Locate the cell with the specified text and output its (X, Y) center coordinate. 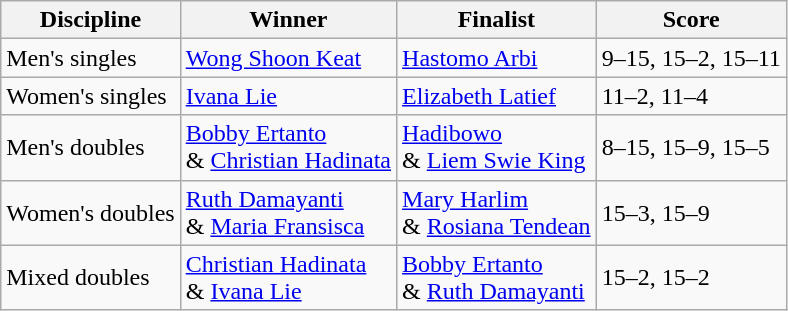
Bobby Ertanto & Christian Hadinata (288, 148)
Wong Shoon Keat (288, 58)
Elizabeth Latief (497, 96)
Men's doubles (90, 148)
9–15, 15–2, 15–11 (691, 58)
Ivana Lie (288, 96)
8–15, 15–9, 15–5 (691, 148)
Ruth Damayanti & Maria Fransisca (288, 212)
Bobby Ertanto & Ruth Damayanti (497, 278)
15–3, 15–9 (691, 212)
Finalist (497, 20)
15–2, 15–2 (691, 278)
Discipline (90, 20)
11–2, 11–4 (691, 96)
Hadibowo & Liem Swie King (497, 148)
Hastomo Arbi (497, 58)
Winner (288, 20)
Mixed doubles (90, 278)
Score (691, 20)
Christian Hadinata & Ivana Lie (288, 278)
Women's singles (90, 96)
Men's singles (90, 58)
Mary Harlim & Rosiana Tendean (497, 212)
Women's doubles (90, 212)
